Locate the cell with the specified text and output its [x, y] center coordinate. 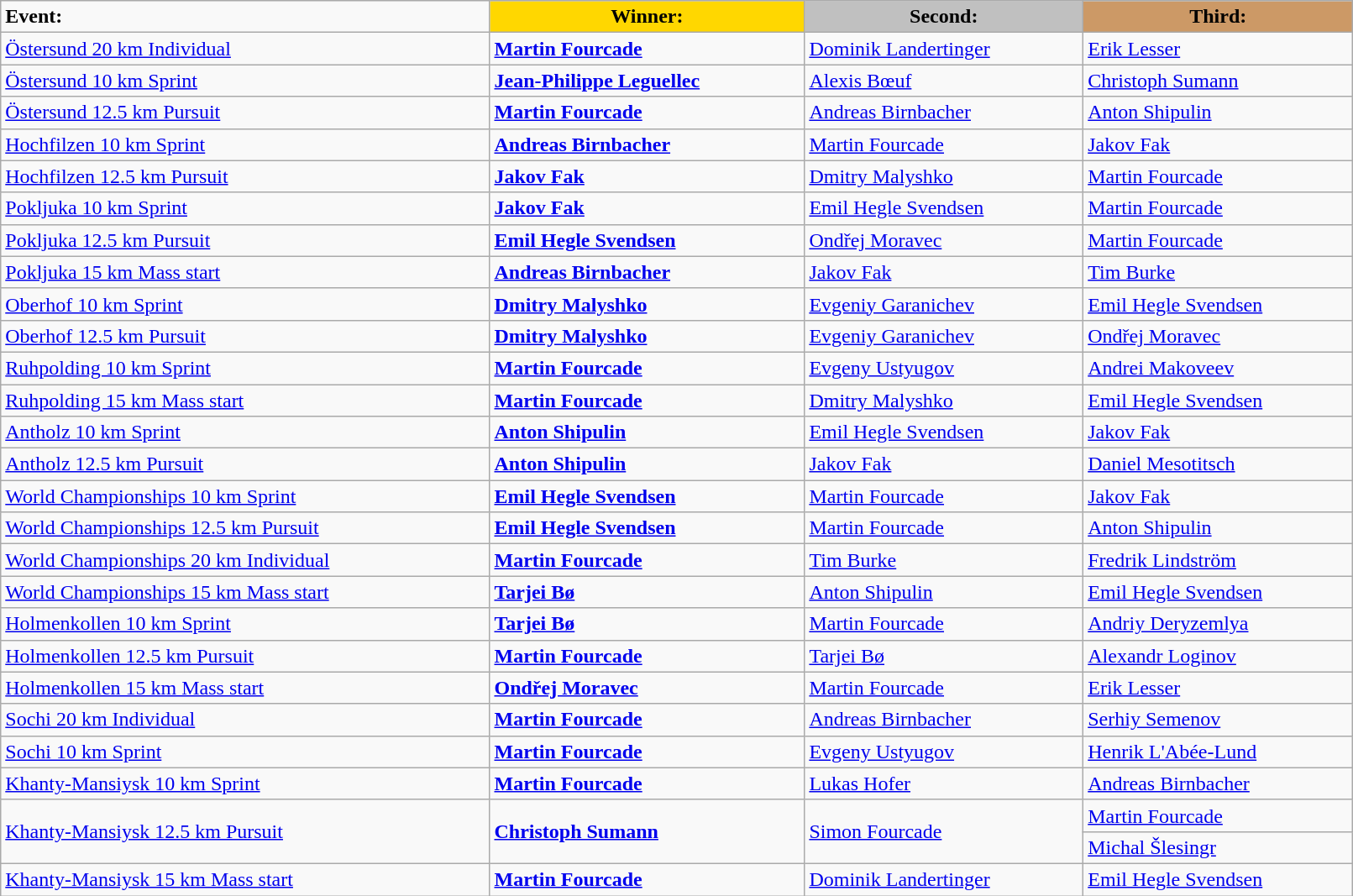
Serhiy Semenov [1218, 720]
Oberhof 12.5 km Pursuit [245, 336]
Third: [1218, 17]
Hochfilzen 12.5 km Pursuit [245, 176]
Holmenkollen 15 km Mass start [245, 688]
Pokljuka 12.5 km Pursuit [245, 240]
Khanty-Mansiysk 15 km Mass start [245, 879]
Jean-Philippe Leguellec [647, 81]
Östersund 10 km Sprint [245, 81]
Sochi 20 km Individual [245, 720]
World Championships 10 km Sprint [245, 496]
World Championships 15 km Mass start [245, 592]
Oberhof 10 km Sprint [245, 304]
Andrei Makoveev [1218, 368]
Ruhpolding 10 km Sprint [245, 368]
Pokljuka 15 km Mass start [245, 272]
Sochi 10 km Sprint [245, 752]
Antholz 10 km Sprint [245, 432]
Henrik L'Abée-Lund [1218, 752]
Ruhpolding 15 km Mass start [245, 401]
Lukas Hofer [944, 783]
Khanty-Mansiysk 12.5 km Pursuit [245, 831]
Andriy Deryzemlya [1218, 624]
Khanty-Mansiysk 10 km Sprint [245, 783]
Event: [245, 17]
Fredrik Lindström [1218, 560]
Simon Fourcade [944, 831]
Alexis Bœuf [944, 81]
World Championships 20 km Individual [245, 560]
Winner: [647, 17]
Hochfilzen 10 km Sprint [245, 144]
Alexandr Loginov [1218, 656]
Michal Šlesingr [1218, 847]
Antholz 12.5 km Pursuit [245, 464]
World Championships 12.5 km Pursuit [245, 528]
Daniel Mesotitsch [1218, 464]
Östersund 12.5 km Pursuit [245, 113]
Holmenkollen 12.5 km Pursuit [245, 656]
Pokljuka 10 km Sprint [245, 208]
Second: [944, 17]
Holmenkollen 10 km Sprint [245, 624]
Östersund 20 km Individual [245, 49]
